Extract the [X, Y] coordinate from the center of the cell holding the provided text.  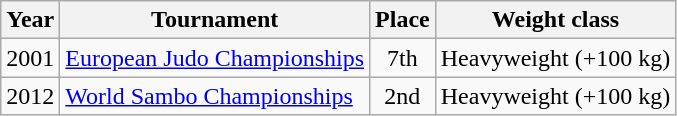
Year [30, 20]
World Sambo Championships [215, 96]
Weight class [556, 20]
2001 [30, 58]
European Judo Championships [215, 58]
2012 [30, 96]
Tournament [215, 20]
Place [403, 20]
7th [403, 58]
2nd [403, 96]
